For the text-containing cell, return its midpoint in [x, y] coordinate format. 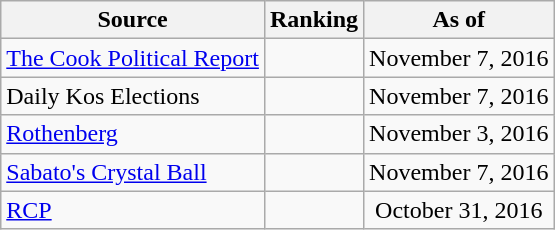
October 31, 2016 [459, 210]
The Cook Political Report [133, 58]
RCP [133, 210]
November 3, 2016 [459, 134]
Daily Kos Elections [133, 96]
Rothenberg [133, 134]
Source [133, 20]
Ranking [314, 20]
Sabato's Crystal Ball [133, 172]
As of [459, 20]
